Extract the [x, y] coordinate from the center of the cell holding the provided text.  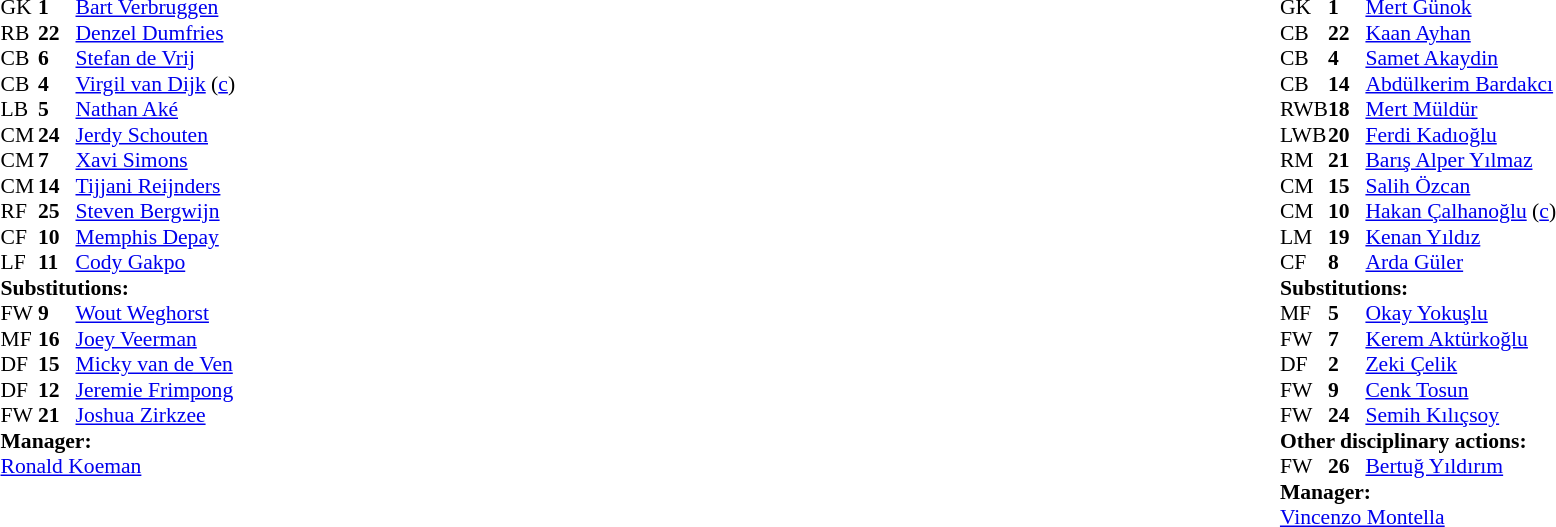
Abdülkerim Bardakcı [1460, 84]
LM [1304, 237]
19 [1347, 237]
Mert Müldür [1460, 109]
Wout Weghorst [156, 313]
Kaan Ayhan [1460, 33]
Zeki Çelik [1460, 365]
Stefan de Vrij [156, 59]
18 [1347, 109]
Bertuğ Yıldırım [1460, 467]
Jerdy Schouten [156, 135]
Arda Güler [1460, 263]
Salih Özcan [1460, 186]
12 [57, 390]
Nathan Aké [156, 109]
Jeremie Frimpong [156, 390]
Micky van de Ven [156, 365]
Cenk Tosun [1460, 390]
Tijjani Reijnders [156, 186]
20 [1347, 135]
LWB [1304, 135]
Samet Akaydin [1460, 59]
Barış Alper Yılmaz [1460, 161]
26 [1347, 467]
RF [19, 211]
Semih Kılıçsoy [1460, 415]
Xavi Simons [156, 161]
Memphis Depay [156, 237]
25 [57, 211]
Ronald Koeman [118, 467]
Virgil van Dijk (c) [156, 84]
16 [57, 339]
Cody Gakpo [156, 263]
Hakan Çalhanoğlu (c) [1460, 211]
Steven Bergwijn [156, 211]
Denzel Dumfries [156, 33]
11 [57, 263]
LF [19, 263]
2 [1347, 365]
RWB [1304, 109]
8 [1347, 263]
Ferdi Kadıoğlu [1460, 135]
Other disciplinary actions: [1418, 441]
RM [1304, 161]
RB [19, 33]
Joshua Zirkzee [156, 415]
Kerem Aktürkoğlu [1460, 339]
6 [57, 59]
Joey Veerman [156, 339]
Kenan Yıldız [1460, 237]
Okay Yokuşlu [1460, 313]
LB [19, 109]
